Capture the cell that displays the provided text and extract its (x, y) central coordinate. 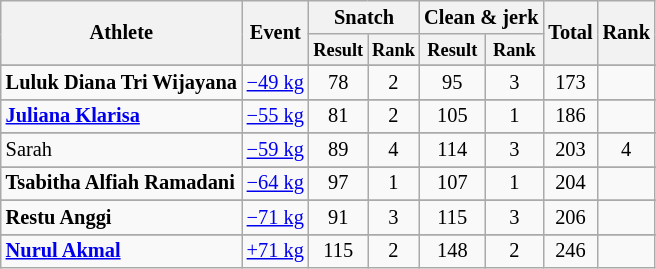
173 (570, 82)
Juliana Klarisa (122, 116)
95 (452, 82)
Snatch (364, 17)
Total (570, 32)
203 (570, 150)
97 (338, 183)
Athlete (122, 32)
107 (452, 183)
Clean & jerk (481, 17)
246 (570, 251)
204 (570, 183)
−71 kg (276, 217)
78 (338, 82)
89 (338, 150)
−64 kg (276, 183)
148 (452, 251)
Tsabitha Alfiah Ramadani (122, 183)
−49 kg (276, 82)
+71 kg (276, 251)
−59 kg (276, 150)
Restu Anggi (122, 217)
186 (570, 116)
Event (276, 32)
206 (570, 217)
Nurul Akmal (122, 251)
114 (452, 150)
81 (338, 116)
91 (338, 217)
Sarah (122, 150)
105 (452, 116)
−55 kg (276, 116)
Luluk Diana Tri Wijayana (122, 82)
